Provide the [X, Y] coordinate of the cell's center where the given text is located.  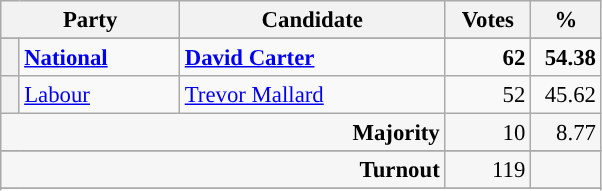
David Carter [312, 58]
45.62 [566, 95]
National [100, 58]
119 [488, 170]
62 [488, 58]
Majority [223, 133]
54.38 [566, 58]
52 [488, 95]
Party [90, 20]
Trevor Mallard [312, 95]
Votes [488, 20]
Candidate [312, 20]
10 [488, 133]
8.77 [566, 133]
Labour [100, 95]
% [566, 20]
Turnout [223, 170]
